Output the [X, Y] coordinate of the center of the cell containing the given text.  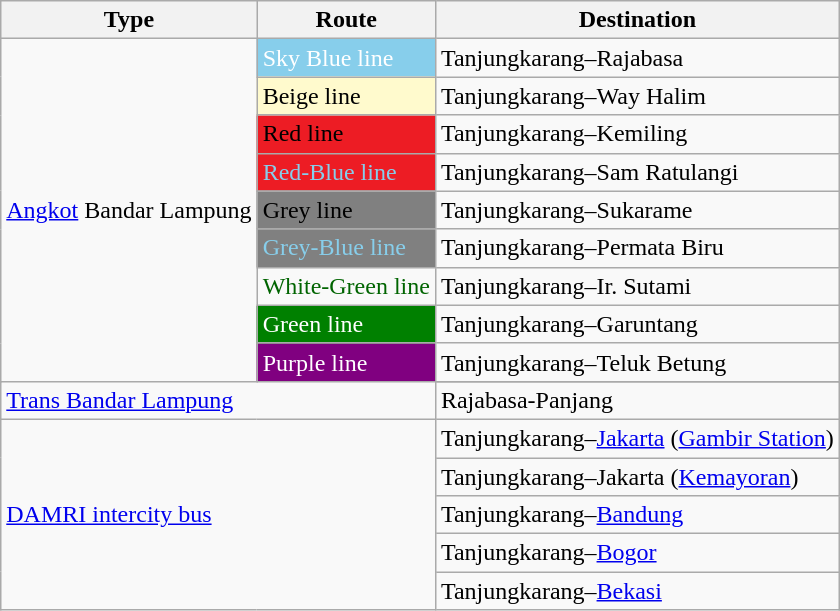
Tanjungkarang–Bekasi [637, 591]
Red line [346, 134]
Purple line [346, 362]
Route [346, 20]
Tanjungkarang–Kemiling [637, 134]
Tanjungkarang–Bandung [637, 515]
Grey line [346, 210]
Trans Bandar Lampung [218, 400]
Tanjungkarang–Bogor [637, 553]
Grey-Blue line [346, 248]
Tanjungkarang–Ir. Sutami [637, 286]
White-Green line [346, 286]
Type [129, 20]
Tanjungkarang–Teluk Betung [637, 362]
Red-Blue line [346, 172]
Green line [346, 324]
Angkot Bandar Lampung [129, 210]
Tanjungkarang–Sukarame [637, 210]
Tanjungkarang–Garuntang [637, 324]
Beige line [346, 96]
Tanjungkarang–Jakarta (Kemayoran) [637, 477]
Destination [637, 20]
Tanjungkarang–Permata Biru [637, 248]
Rajabasa-Panjang [637, 400]
Tanjungkarang–Rajabasa [637, 58]
DAMRI intercity bus [218, 514]
Sky Blue line [346, 58]
Tanjungkarang–Sam Ratulangi [637, 172]
Tanjungkarang–Way Halim [637, 96]
Tanjungkarang–Jakarta (Gambir Station) [637, 438]
